Extract the (x, y) coordinate from the center of the cell holding the provided text.  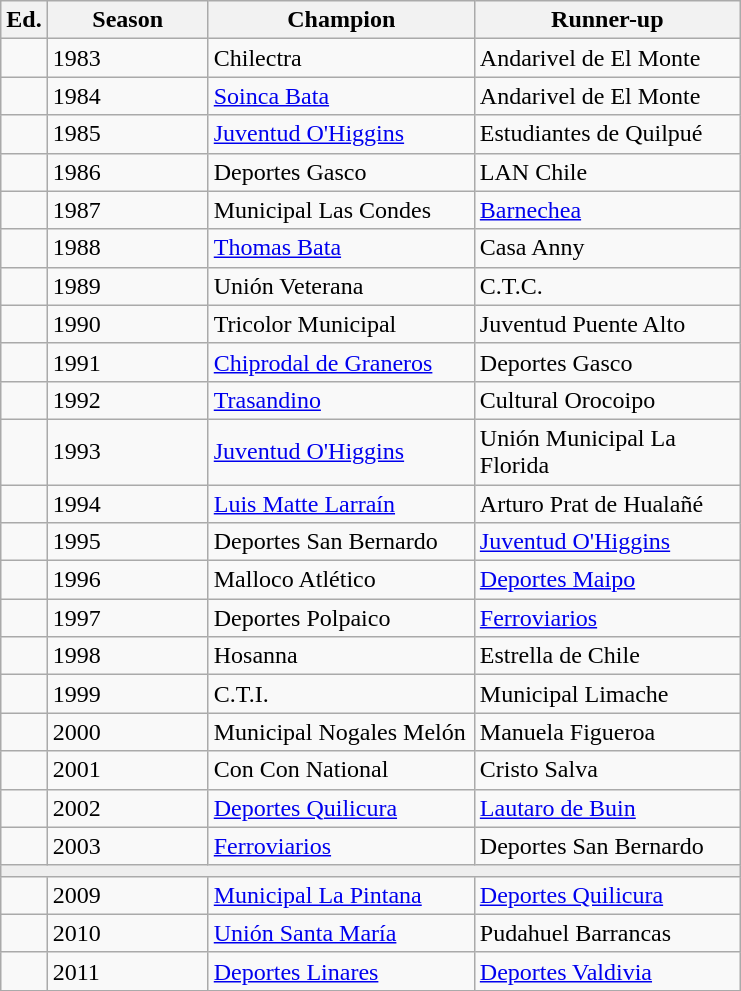
Trasandino (341, 400)
1983 (128, 58)
Season (128, 20)
C.T.C. (607, 286)
Malloco Atlético (341, 580)
1992 (128, 400)
Deportes Polpaico (341, 618)
Lautaro de Buin (607, 808)
1986 (128, 172)
1988 (128, 248)
2000 (128, 732)
Casa Anny (607, 248)
Estrella de Chile (607, 656)
Tricolor Municipal (341, 324)
Unión Veterana (341, 286)
Estudiantes de Quilpué (607, 134)
Champion (341, 20)
Manuela Figueroa (607, 732)
1999 (128, 694)
Luis Matte Larraín (341, 503)
Deportes Maipo (607, 580)
Runner-up (607, 20)
Deportes Valdivia (607, 971)
Chiprodal de Graneros (341, 362)
1985 (128, 134)
1984 (128, 96)
1993 (128, 452)
LAN Chile (607, 172)
Juventud Puente Alto (607, 324)
Cristo Salva (607, 770)
Arturo Prat de Hualañé (607, 503)
Municipal Nogales Melón (341, 732)
Municipal Las Condes (341, 210)
Hosanna (341, 656)
Municipal La Pintana (341, 895)
1997 (128, 618)
Barnechea (607, 210)
Ed. (24, 20)
Municipal Limache (607, 694)
1995 (128, 542)
2011 (128, 971)
Soinca Bata (341, 96)
1998 (128, 656)
1989 (128, 286)
Deportes Linares (341, 971)
2009 (128, 895)
Pudahuel Barrancas (607, 933)
C.T.I. (341, 694)
2001 (128, 770)
Thomas Bata (341, 248)
Unión Santa María (341, 933)
2002 (128, 808)
1996 (128, 580)
2003 (128, 846)
1994 (128, 503)
Unión Municipal La Florida (607, 452)
Con Con National (341, 770)
1991 (128, 362)
1987 (128, 210)
2010 (128, 933)
1990 (128, 324)
Cultural Orocoipo (607, 400)
Chilectra (341, 58)
